For the text-containing cell, return its midpoint in (X, Y) coordinate format. 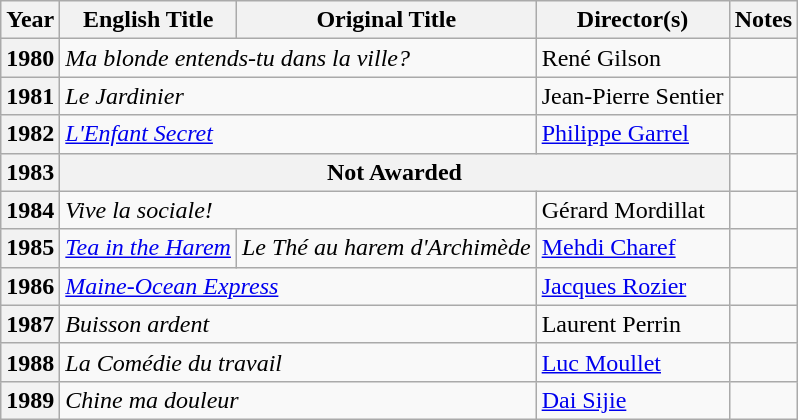
1986 (30, 286)
Maine-Ocean Express (298, 286)
Le Thé au harem d'Archimède (386, 248)
Tea in the Harem (148, 248)
Vive la sociale! (298, 210)
Dai Sijie (632, 400)
Notes (763, 20)
Jean-Pierre Sentier (632, 96)
1987 (30, 324)
Not Awarded (394, 172)
Ma blonde entends-tu dans la ville? (298, 58)
1985 (30, 248)
Luc Moullet (632, 362)
Director(s) (632, 20)
1981 (30, 96)
1983 (30, 172)
Jacques Rozier (632, 286)
Laurent Perrin (632, 324)
L'Enfant Secret (298, 134)
Philippe Garrel (632, 134)
1988 (30, 362)
1982 (30, 134)
Mehdi Charef (632, 248)
Chine ma douleur (298, 400)
Gérard Mordillat (632, 210)
1980 (30, 58)
Year (30, 20)
La Comédie du travail (298, 362)
Le Jardinier (298, 96)
1984 (30, 210)
English Title (148, 20)
Original Title (386, 20)
René Gilson (632, 58)
1989 (30, 400)
Buisson ardent (298, 324)
